Search for the cell housing the specified text and yield its (X, Y) center coordinate. 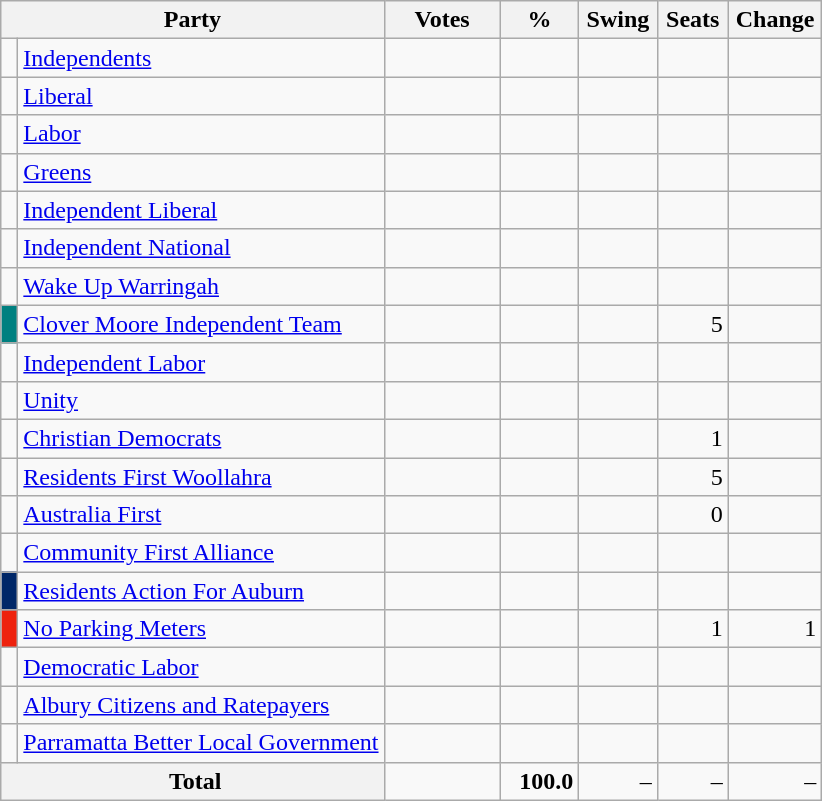
Community First Alliance (201, 553)
Independent Labor (201, 362)
Residents Action For Auburn (201, 591)
Independent Liberal (201, 210)
Change (775, 20)
Australia First (201, 515)
100.0 (540, 781)
Labor (201, 134)
Votes (442, 20)
Residents First Woollahra (201, 477)
Swing (618, 20)
Democratic Labor (201, 667)
Wake Up Warringah (201, 286)
Seats (692, 20)
Albury Citizens and Ratepayers (201, 705)
Party (192, 20)
% (540, 20)
Clover Moore Independent Team (201, 324)
Parramatta Better Local Government (201, 743)
Greens (201, 172)
Total (192, 781)
Independents (201, 58)
0 (692, 515)
Christian Democrats (201, 438)
Unity (201, 400)
No Parking Meters (201, 629)
Liberal (201, 96)
Independent National (201, 248)
